Scan for the cell matching the given text and deliver its [x, y] coordinate at center. 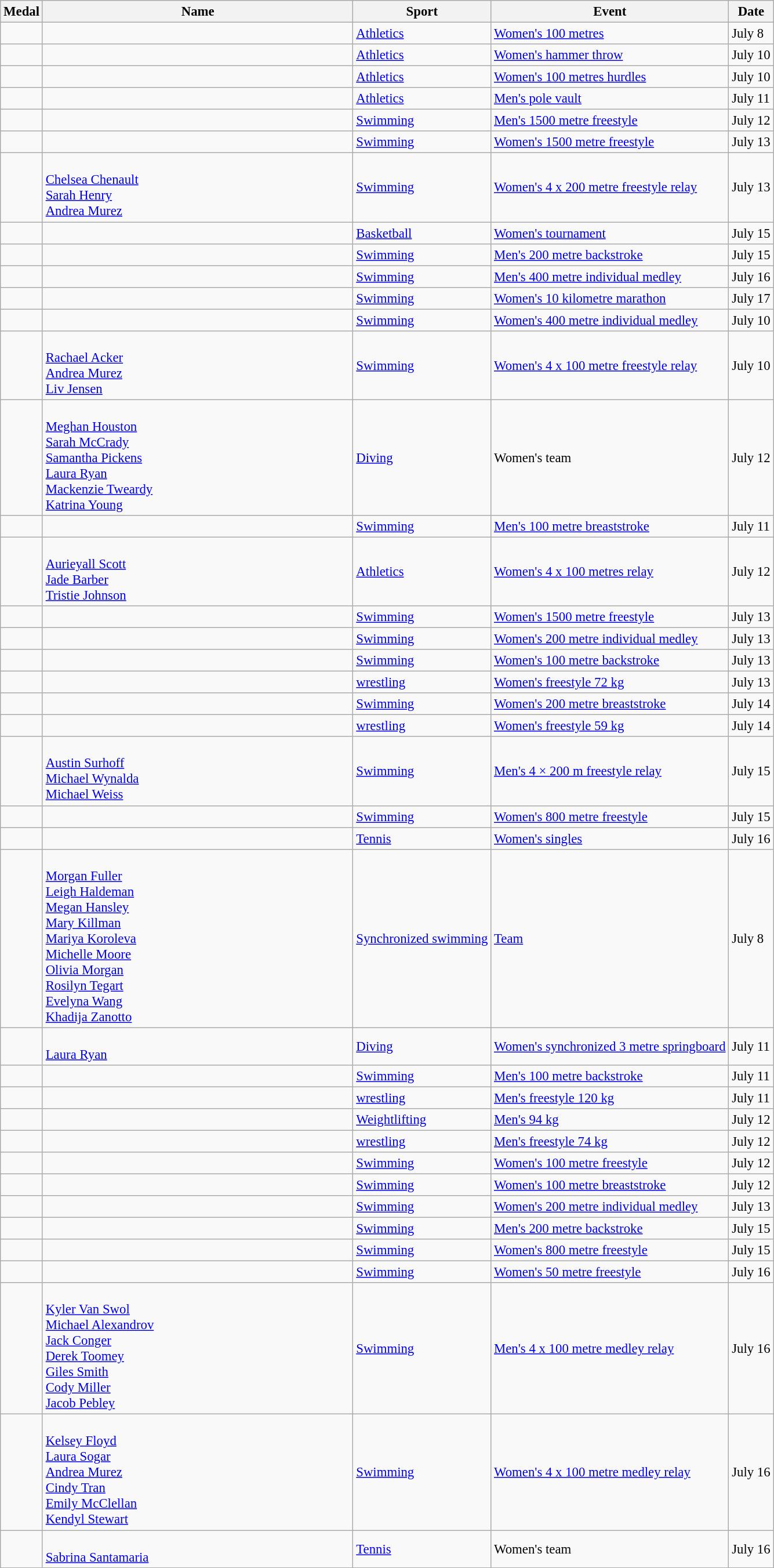
Men's 100 metre breaststroke [610, 527]
Women's hammer throw [610, 55]
Austin Surhoff Michael Wynalda Michael Weiss [198, 771]
Women's 100 metres [610, 34]
Chelsea Chenault Sarah Henry Andrea Murez [198, 188]
Women's 4 x 100 metre medley relay [610, 1472]
Medal [22, 12]
Women's 100 metre freestyle [610, 1163]
Morgan Fuller Leigh Haldeman Megan Hansley Mary Killman Mariya Koroleva Michelle Moore Olivia Morgan Rosilyn Tegart Evelyna Wang Khadija Zanotto [198, 938]
Kelsey Floyd Laura Sogar Andrea Murez Cindy Tran Emily McClellan Kendyl Stewart [198, 1472]
Rachael Acker Andrea Murez Liv Jensen [198, 365]
Weightlifting [422, 1120]
Women's freestyle 59 kg [610, 726]
Women's 200 metre breaststroke [610, 704]
Team [610, 938]
Women's freestyle 72 kg [610, 683]
Meghan Houston Sarah McCrady Samantha Pickens Laura Ryan Mackenzie Tweardy Katrina Young [198, 458]
Women's 100 metre backstroke [610, 660]
Name [198, 12]
Men's 4 x 100 metre medley relay [610, 1349]
July 17 [751, 298]
Laura Ryan [198, 1046]
Men's pole vault [610, 99]
Men's freestyle 120 kg [610, 1098]
Kyler Van Swol Michael Alexandrov Jack Conger Derek Toomey Giles Smith Cody Miller Jacob Pebley [198, 1349]
Women's 10 kilometre marathon [610, 298]
Men's 1500 metre freestyle [610, 121]
Men's 400 metre individual medley [610, 277]
Sabrina Santamaria [198, 1549]
Women's 4 x 100 metre freestyle relay [610, 365]
Event [610, 12]
Basketball [422, 233]
Men's 94 kg [610, 1120]
Women's 100 metres hurdles [610, 77]
Women's 4 x 100 metres relay [610, 572]
Men's 4 × 200 m freestyle relay [610, 771]
Women's 4 x 200 metre freestyle relay [610, 188]
Women's 400 metre individual medley [610, 320]
Women's singles [610, 839]
Date [751, 12]
Sport [422, 12]
Women's synchronized 3 metre springboard [610, 1046]
Men's freestyle 74 kg [610, 1141]
Women's tournament [610, 233]
Synchronized swimming [422, 938]
Women's 100 metre breaststroke [610, 1185]
Men's 100 metre backstroke [610, 1076]
Aurieyall Scott Jade Barber Tristie Johnson [198, 572]
Women's 50 metre freestyle [610, 1272]
